Output the (X, Y) coordinate of the center of the cell containing the given text.  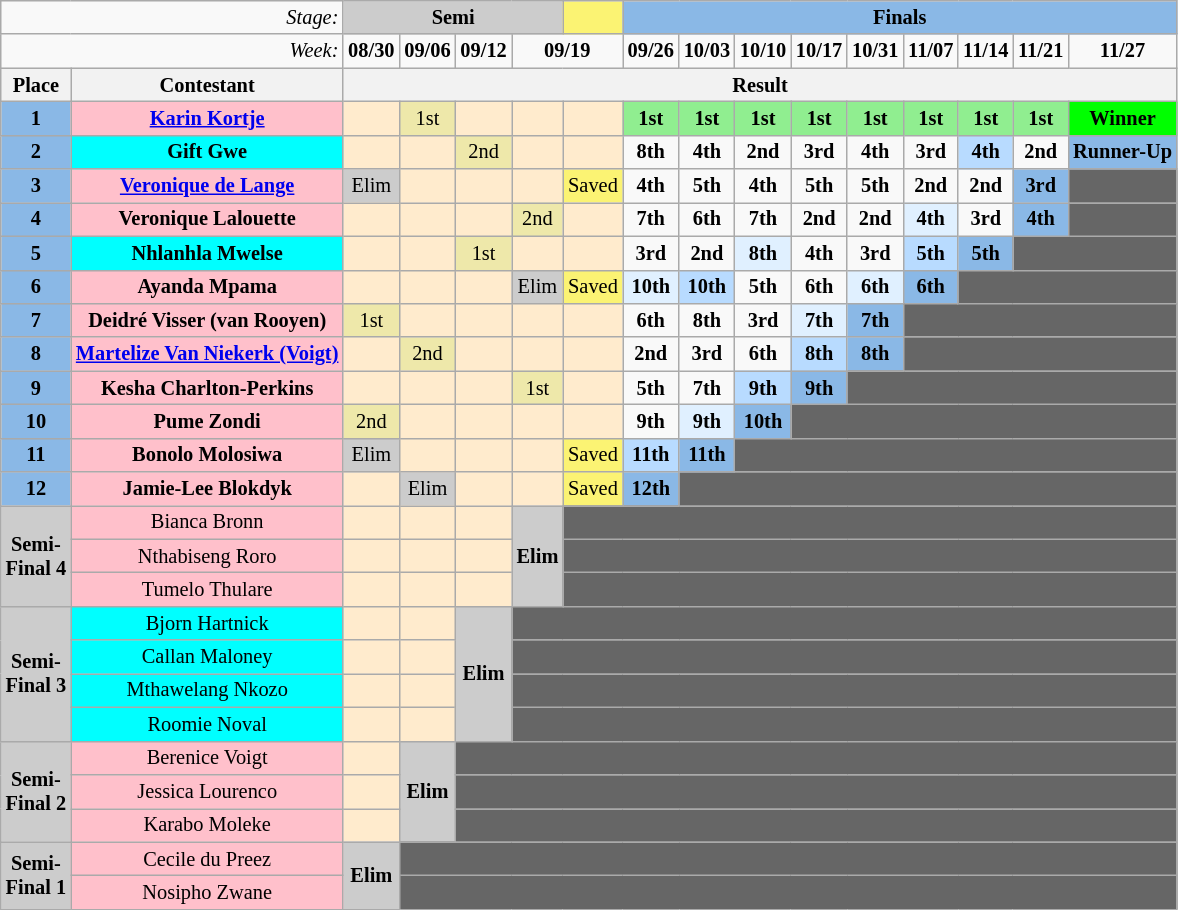
Pume Zondi (207, 421)
Semi-Final 3 (36, 674)
12th (651, 489)
Semi-Final 1 (36, 876)
09/06 (427, 51)
11/27 (1122, 51)
11/07 (930, 51)
11 (36, 455)
Finals (900, 17)
Mthawelang Nkozo (207, 690)
Kesha Charlton-Perkins (207, 388)
10/31 (875, 51)
Place (36, 85)
Jamie-Lee Blokdyk (207, 489)
Stage: (172, 17)
Veronique Lalouette (207, 219)
Bjorn Hartnick (207, 623)
Martelize Van Niekerk (Voigt) (207, 354)
Berenice Voigt (207, 758)
8 (36, 354)
Gift Gwe (207, 152)
7 (36, 320)
3 (36, 186)
Jessica Lourenco (207, 791)
09/19 (568, 51)
Week: (172, 51)
Winner (1122, 118)
Bonolo Molosiwa (207, 455)
Bianca Bronn (207, 522)
08/30 (371, 51)
5 (36, 253)
Deidré Visser (van Rooyen) (207, 320)
Semi-Final 4 (36, 556)
4 (36, 219)
6 (36, 287)
Runner-Up (1122, 152)
10/10 (763, 51)
10/03 (707, 51)
Roomie Noval (207, 724)
Veronique de Lange (207, 186)
Result (760, 85)
Tumelo Thulare (207, 589)
Nosipho Zwane (207, 892)
Karin Kortje (207, 118)
9 (36, 388)
Nthabiseng Roro (207, 556)
Nhlanhla Mwelse (207, 253)
10/17 (819, 51)
10 (36, 421)
Cecile du Preez (207, 859)
11/14 (986, 51)
Semi (453, 17)
09/12 (484, 51)
2 (36, 152)
12 (36, 489)
11/21 (1040, 51)
Ayanda Mpama (207, 287)
09/26 (651, 51)
Contestant (207, 85)
Callan Maloney (207, 657)
1 (36, 118)
Semi-Final 2 (36, 792)
Karabo Moleke (207, 825)
